Return the [X, Y] coordinate for the center point of the cell that contains the specified text.  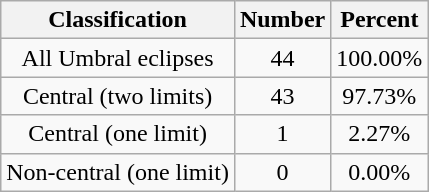
Classification [118, 20]
0 [282, 172]
2.27% [380, 134]
1 [282, 134]
Percent [380, 20]
All Umbral eclipses [118, 58]
97.73% [380, 96]
Non-central (one limit) [118, 172]
Number [282, 20]
0.00% [380, 172]
100.00% [380, 58]
44 [282, 58]
Central (two limits) [118, 96]
Central (one limit) [118, 134]
43 [282, 96]
